Search for the cell housing the specified text and yield its [x, y] center coordinate. 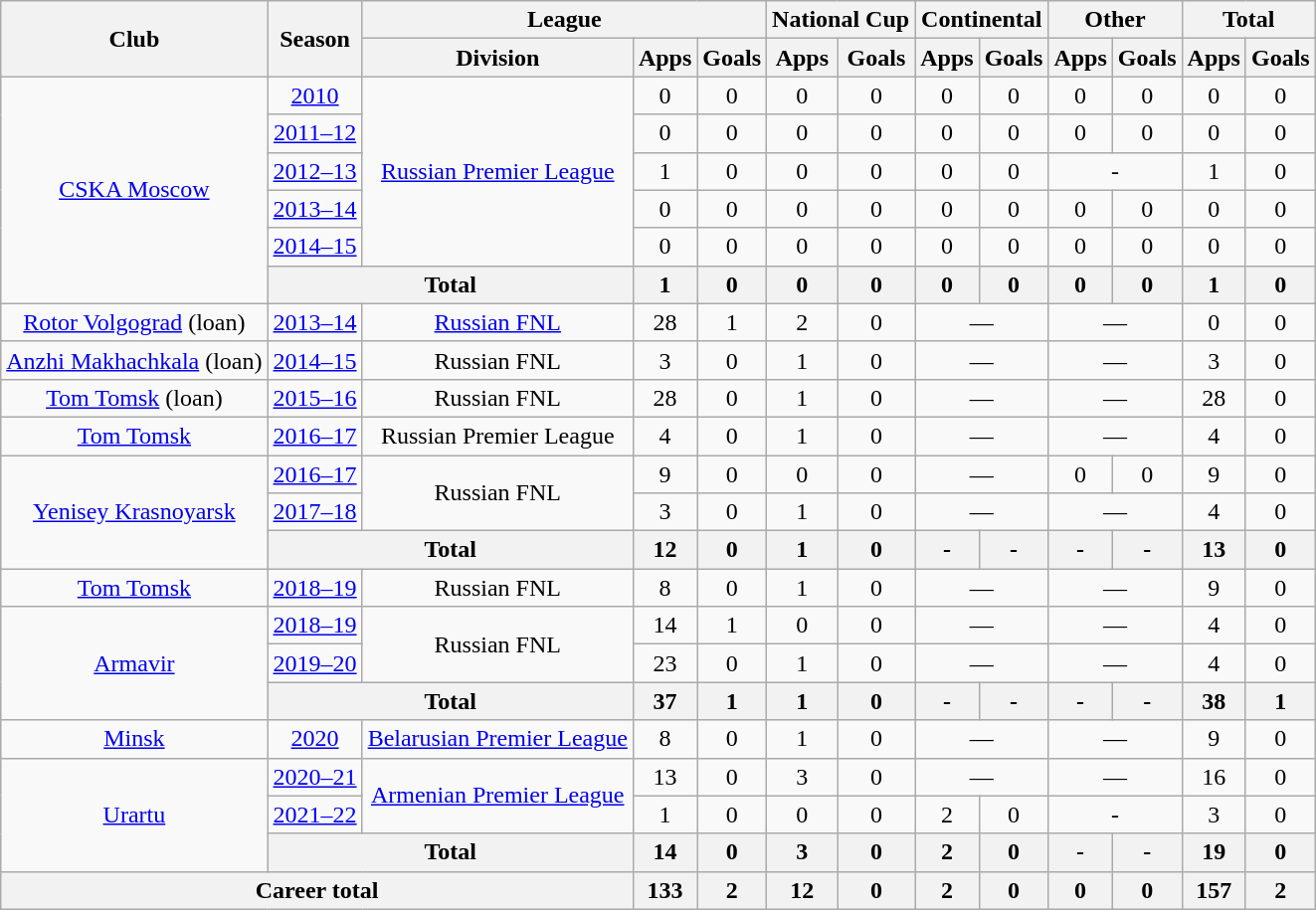
2015–16 [314, 398]
League [564, 20]
23 [664, 663]
2021–22 [314, 815]
2019–20 [314, 663]
Armavir [134, 663]
Belarusian Premier League [497, 739]
Urartu [134, 815]
2017–18 [314, 512]
2020 [314, 739]
2010 [314, 95]
2020–21 [314, 777]
Career total [317, 890]
19 [1214, 852]
2011–12 [314, 133]
Rotor Volgograd (loan) [134, 322]
Tom Tomsk (loan) [134, 398]
Club [134, 39]
Other [1115, 20]
37 [664, 701]
Continental [982, 20]
38 [1214, 701]
Division [497, 58]
133 [664, 890]
Season [314, 39]
2012–13 [314, 171]
National Cup [842, 20]
Anzhi Makhachkala (loan) [134, 360]
Armenian Premier League [497, 796]
16 [1214, 777]
157 [1214, 890]
Minsk [134, 739]
Yenisey Krasnoyarsk [134, 512]
CSKA Moscow [134, 190]
